Provide the (X, Y) coordinate of the cell's center where the given text is located.  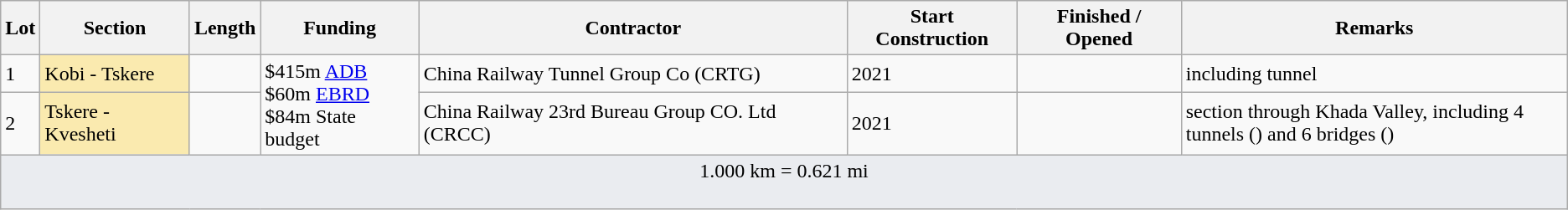
Section (116, 28)
Tskere - Kvesheti (116, 124)
section through Khada Valley, including 4 tunnels () and 6 bridges () (1374, 124)
Kobi - Tskere (116, 74)
Contractor (633, 28)
1 (20, 74)
Lot (20, 28)
2 (20, 124)
Start Construction (931, 28)
including tunnel (1374, 74)
China Railway Tunnel Group Co (CRTG) (633, 74)
Funding (340, 28)
1.000 km = 0.621 mi (784, 182)
Length (224, 28)
$415m ADB $60m EBRD$84m State budget (340, 105)
China Railway 23rd Bureau Group CO. Ltd (CRCC) (633, 124)
Finished / Opened (1099, 28)
Remarks (1374, 28)
